Scan for the cell matching the given text and deliver its (x, y) coordinate at center. 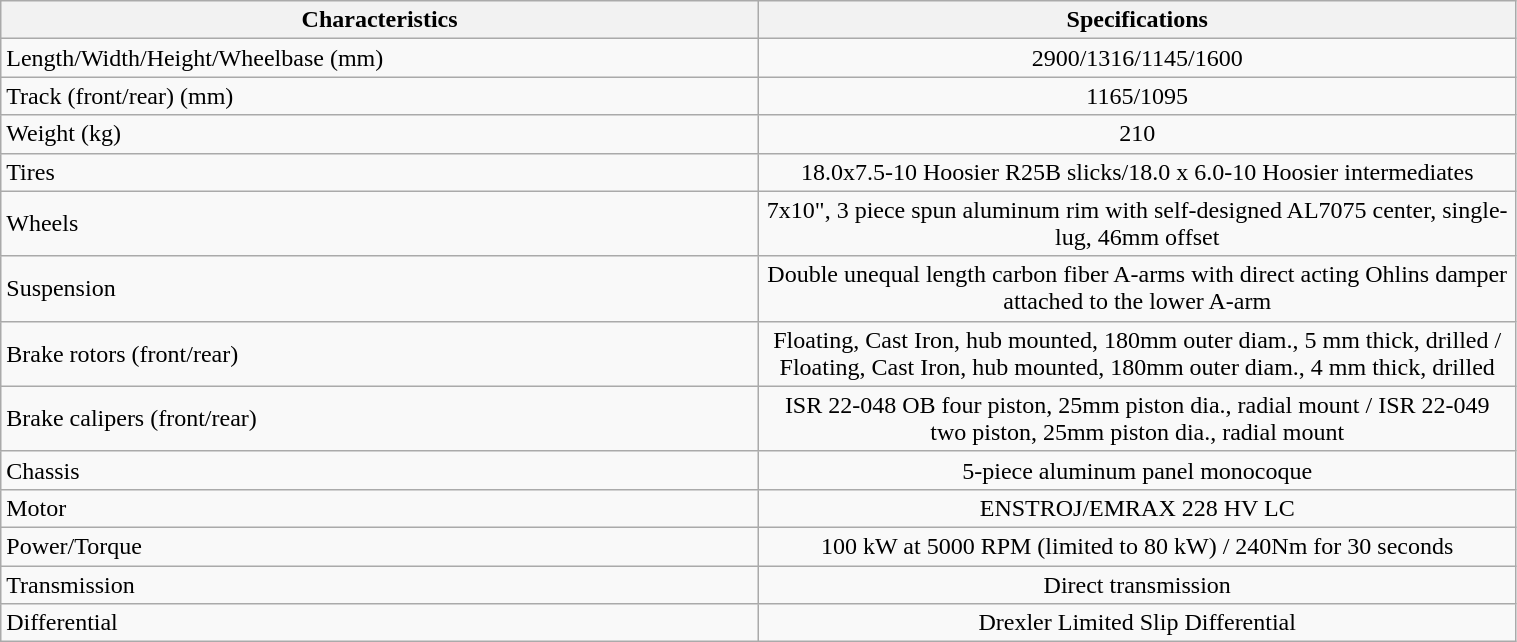
Weight (kg) (380, 134)
Differential (380, 623)
1165/1095 (1137, 96)
Direct transmission (1137, 585)
Wheels (380, 224)
Characteristics (380, 20)
ENSTROJ/EMRAX 228 HV LC (1137, 508)
Tires (380, 172)
Specifications (1137, 20)
Brake calipers (front/rear) (380, 418)
Motor (380, 508)
Length/Width/Height/Wheelbase (mm) (380, 58)
Track (front/rear) (mm) (380, 96)
Suspension (380, 288)
7x10", 3 piece spun aluminum rim with self-designed AL7075 center, single-lug, 46mm offset (1137, 224)
5-piece aluminum panel monocoque (1137, 470)
210 (1137, 134)
Chassis (380, 470)
ISR 22-048 OB four piston, 25mm piston dia., radial mount / ISR 22-049 two piston, 25mm piston dia., radial mount (1137, 418)
2900/1316/1145/1600 (1137, 58)
100 kW at 5000 RPM (limited to 80 kW) / 240Nm for 30 seconds (1137, 546)
Brake rotors (front/rear) (380, 354)
18.0x7.5-10 Hoosier R25B slicks/18.0 x 6.0-10 Hoosier intermediates (1137, 172)
Transmission (380, 585)
Double unequal length carbon fiber A-arms with direct acting Ohlins damper attached to the lower A-arm (1137, 288)
Drexler Limited Slip Differential (1137, 623)
Floating, Cast Iron, hub mounted, 180mm outer diam., 5 mm thick, drilled / Floating, Cast Iron, hub mounted, 180mm outer diam., 4 mm thick, drilled (1137, 354)
Power/Torque (380, 546)
